Identify which cell holds the provided text, then report its (x, y) central coordinate. 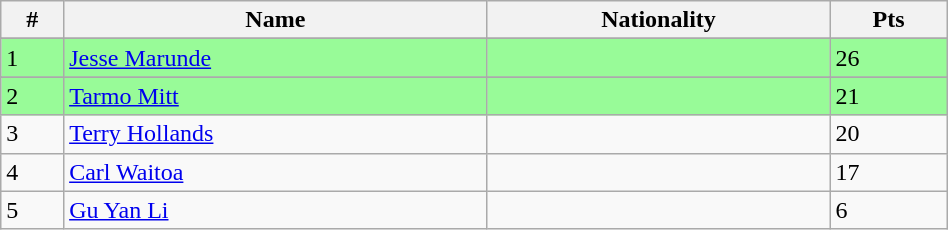
Nationality (658, 20)
1 (32, 58)
17 (888, 172)
26 (888, 58)
2 (32, 96)
Carl Waitoa (276, 172)
Tarmo Mitt (276, 96)
Terry Hollands (276, 134)
Pts (888, 20)
5 (32, 210)
Gu Yan Li (276, 210)
3 (32, 134)
Name (276, 20)
4 (32, 172)
Jesse Marunde (276, 58)
21 (888, 96)
6 (888, 210)
# (32, 20)
20 (888, 134)
